Return the [x, y] coordinate for the center point of the cell that contains the specified text.  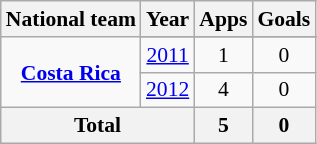
Total [98, 126]
1 [223, 55]
Costa Rica [71, 72]
National team [71, 19]
Apps [223, 19]
2012 [168, 90]
Goals [284, 19]
2011 [168, 55]
5 [223, 126]
Year [168, 19]
4 [223, 90]
